From the cell containing the given text, extract its center point as [X, Y] coordinate. 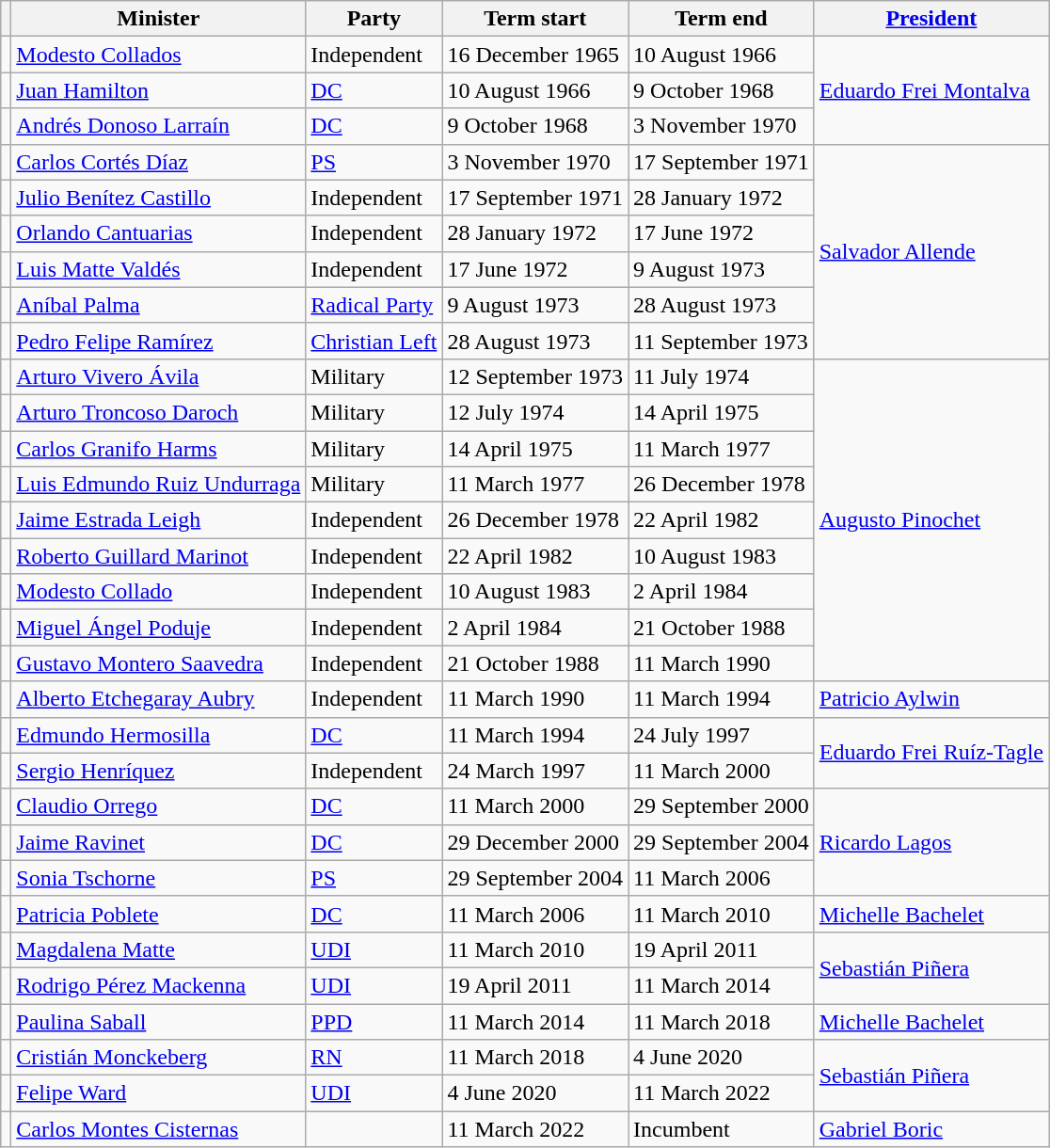
Luis Edmundo Ruiz Undurraga [158, 485]
Andrés Donoso Larraín [158, 126]
Patricio Aylwin [931, 699]
Term end [722, 19]
Gustavo Montero Saavedra [158, 663]
Modesto Collado [158, 592]
Luis Matte Valdés [158, 269]
Arturo Troncoso Daroch [158, 412]
24 March 1997 [535, 771]
Minister [158, 19]
Sergio Henríquez [158, 771]
16 December 1965 [535, 55]
Roberto Guillard Marinot [158, 556]
Rodrigo Pérez Mackenna [158, 985]
Sonia Tschorne [158, 878]
Edmundo Hermosilla [158, 735]
Carlos Montes Cisternas [158, 1129]
RN [374, 1058]
Term start [535, 19]
Cristián Monckeberg [158, 1058]
Orlando Cantuarias [158, 233]
Felipe Ward [158, 1093]
Augusto Pinochet [931, 519]
Eduardo Frei Montalva [931, 90]
Party [374, 19]
11 July 1974 [722, 376]
Patricia Poblete [158, 914]
Jaime Estrada Leigh [158, 520]
12 July 1974 [535, 412]
29 December 2000 [535, 842]
24 July 1997 [722, 735]
11 September 1973 [722, 341]
Radical Party [374, 305]
Julio Benítez Castillo [158, 198]
29 September 2000 [722, 806]
Aníbal Palma [158, 305]
Modesto Collados [158, 55]
12 September 1973 [535, 376]
Claudio Orrego [158, 806]
Salvador Allende [931, 251]
Ricardo Lagos [931, 842]
Juan Hamilton [158, 90]
Christian Left [374, 341]
Jaime Ravinet [158, 842]
Alberto Etchegaray Aubry [158, 699]
Eduardo Frei Ruíz-Tagle [931, 753]
President [931, 19]
Miguel Ángel Poduje [158, 628]
Gabriel Boric [931, 1129]
Arturo Vivero Ávila [158, 376]
Magdalena Matte [158, 949]
Paulina Saball [158, 1021]
Incumbent [722, 1129]
Pedro Felipe Ramírez [158, 341]
PPD [374, 1021]
Carlos Granifo Harms [158, 449]
Carlos Cortés Díaz [158, 162]
